Locate the cell with the specified text and output its (x, y) center coordinate. 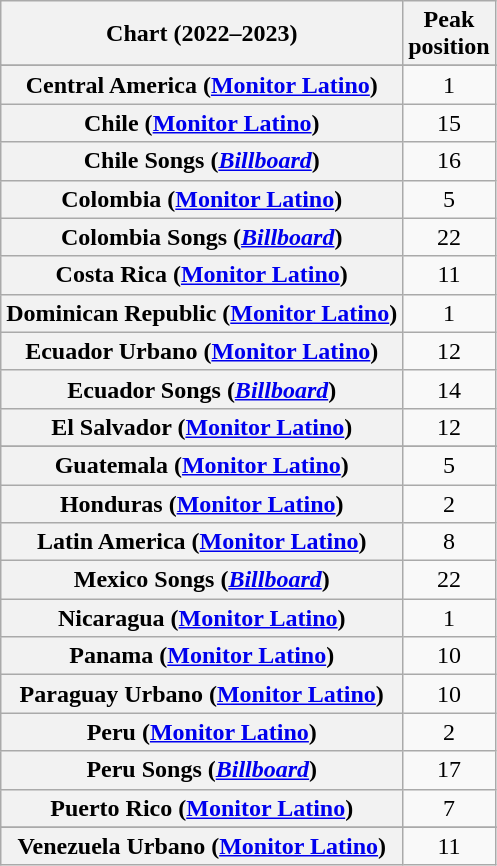
17 (449, 770)
Chile (Monitor Latino) (202, 123)
Colombia (Monitor Latino) (202, 199)
Peakposition (449, 34)
Peru (Monitor Latino) (202, 732)
Nicaragua (Monitor Latino) (202, 618)
Panama (Monitor Latino) (202, 656)
Guatemala (Monitor Latino) (202, 465)
El Salvador (Monitor Latino) (202, 427)
Ecuador Urbano (Monitor Latino) (202, 351)
Dominican Republic (Monitor Latino) (202, 313)
Colombia Songs (Billboard) (202, 237)
15 (449, 123)
Chart (2022–2023) (202, 34)
Central America (Monitor Latino) (202, 85)
14 (449, 389)
Mexico Songs (Billboard) (202, 580)
Peru Songs (Billboard) (202, 770)
16 (449, 161)
7 (449, 808)
Honduras (Monitor Latino) (202, 503)
Venezuela Urbano (Monitor Latino) (202, 846)
Latin America (Monitor Latino) (202, 542)
Costa Rica (Monitor Latino) (202, 275)
8 (449, 542)
Chile Songs (Billboard) (202, 161)
Ecuador Songs (Billboard) (202, 389)
Paraguay Urbano (Monitor Latino) (202, 694)
Puerto Rico (Monitor Latino) (202, 808)
